Locate the cell with the specified text and output its [x, y] center coordinate. 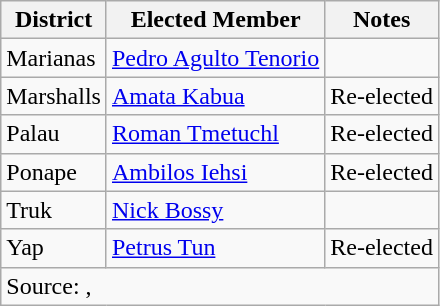
Marianas [54, 58]
Petrus Tun [215, 248]
Palau [54, 134]
Marshalls [54, 96]
Yap [54, 248]
Nick Bossy [215, 210]
Ponape [54, 172]
Roman Tmetuchl [215, 134]
Notes [382, 20]
Source: , [220, 286]
Ambilos Iehsi [215, 172]
Elected Member [215, 20]
District [54, 20]
Truk [54, 210]
Pedro Agulto Tenorio [215, 58]
Amata Kabua [215, 96]
